Locate the cell with the specified text and output its [x, y] center coordinate. 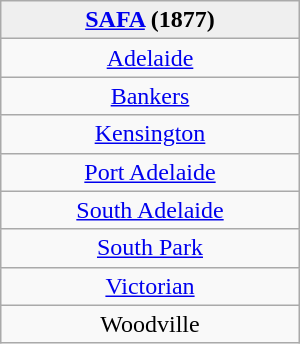
SAFA (1877) [150, 20]
Bankers [150, 96]
South Park [150, 248]
Woodville [150, 324]
Victorian [150, 286]
South Adelaide [150, 210]
Port Adelaide [150, 172]
Adelaide [150, 58]
Kensington [150, 134]
